Search for the cell housing the specified text and yield its [x, y] center coordinate. 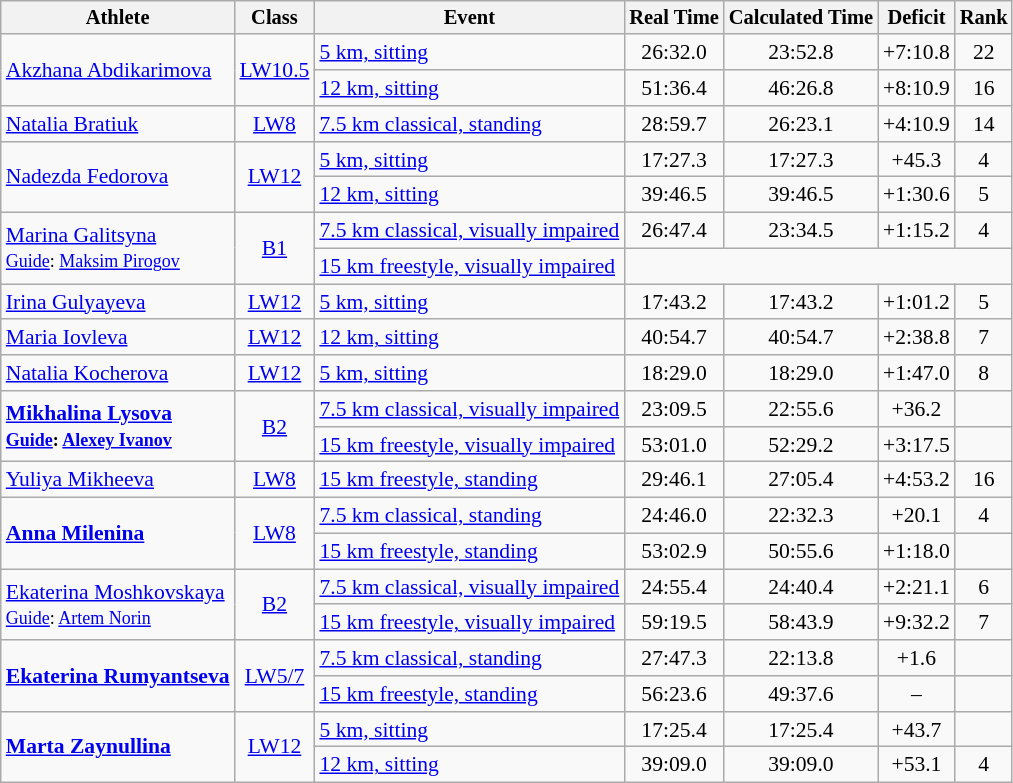
22:55.6 [801, 409]
Class [275, 18]
+1.6 [916, 658]
+20.1 [916, 516]
8 [984, 373]
– [916, 694]
26:32.0 [674, 53]
Athlete [118, 18]
24:55.4 [674, 587]
24:40.4 [801, 587]
6 [984, 587]
Calculated Time [801, 18]
24:46.0 [674, 516]
Yuliya Mikheeva [118, 480]
+43.7 [916, 730]
Natalia Bratiuk [118, 124]
Event [469, 18]
Anna Milenina [118, 534]
+1:18.0 [916, 552]
27:05.4 [801, 480]
59:19.5 [674, 623]
Ekaterina Rumyantseva [118, 676]
B1 [275, 248]
22 [984, 53]
53:01.0 [674, 445]
Rank [984, 18]
+2:21.1 [916, 587]
+45.3 [916, 160]
+4:53.2 [916, 480]
49:37.6 [801, 694]
+8:10.9 [916, 88]
26:47.4 [674, 231]
+2:38.8 [916, 338]
+9:32.2 [916, 623]
Marta Zaynullina [118, 748]
51:36.4 [674, 88]
Real Time [674, 18]
Maria Iovleva [118, 338]
LW10.5 [275, 70]
23:09.5 [674, 409]
+1:47.0 [916, 373]
Ekaterina MoshkovskayaGuide: Artem Norin [118, 604]
46:26.8 [801, 88]
23:34.5 [801, 231]
Nadezda Fedorova [118, 178]
56:23.6 [674, 694]
+53.1 [916, 765]
53:02.9 [674, 552]
29:46.1 [674, 480]
LW5/7 [275, 676]
+36.2 [916, 409]
22:13.8 [801, 658]
52:29.2 [801, 445]
23:52.8 [801, 53]
+3:17.5 [916, 445]
Akzhana Abdikarimova [118, 70]
58:43.9 [801, 623]
+7:10.8 [916, 53]
+4:10.9 [916, 124]
22:32.3 [801, 516]
Mikhalina LysovaGuide: Alexey Ivanov [118, 426]
14 [984, 124]
Irina Gulyayeva [118, 302]
Marina GalitsynaGuide: Maksim Pirogov [118, 248]
26:23.1 [801, 124]
Natalia Kocherova [118, 373]
+1:30.6 [916, 195]
27:47.3 [674, 658]
28:59.7 [674, 124]
50:55.6 [801, 552]
+1:15.2 [916, 231]
Deficit [916, 18]
+1:01.2 [916, 302]
